Scan for the cell matching the given text and deliver its (x, y) coordinate at center. 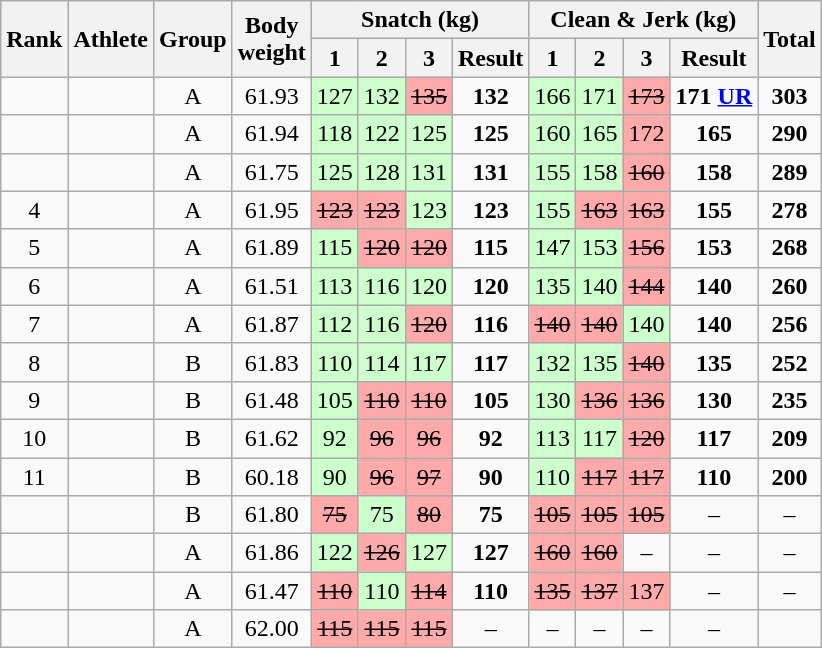
6 (34, 286)
173 (646, 96)
200 (790, 477)
61.94 (272, 134)
172 (646, 134)
61.93 (272, 96)
147 (552, 248)
9 (34, 400)
278 (790, 210)
235 (790, 400)
61.47 (272, 591)
80 (428, 515)
61.80 (272, 515)
61.86 (272, 553)
61.48 (272, 400)
10 (34, 438)
268 (790, 248)
61.51 (272, 286)
Bodyweight (272, 39)
171 UR (714, 96)
Group (194, 39)
61.75 (272, 172)
252 (790, 362)
128 (382, 172)
61.87 (272, 324)
144 (646, 286)
118 (334, 134)
61.83 (272, 362)
5 (34, 248)
60.18 (272, 477)
Snatch (kg) (420, 20)
61.95 (272, 210)
61.89 (272, 248)
156 (646, 248)
171 (600, 96)
256 (790, 324)
Clean & Jerk (kg) (644, 20)
303 (790, 96)
8 (34, 362)
97 (428, 477)
Rank (34, 39)
166 (552, 96)
126 (382, 553)
7 (34, 324)
Athlete (111, 39)
112 (334, 324)
260 (790, 286)
11 (34, 477)
290 (790, 134)
61.62 (272, 438)
62.00 (272, 629)
Total (790, 39)
4 (34, 210)
209 (790, 438)
289 (790, 172)
